Output the [X, Y] coordinate of the center of the cell containing the given text.  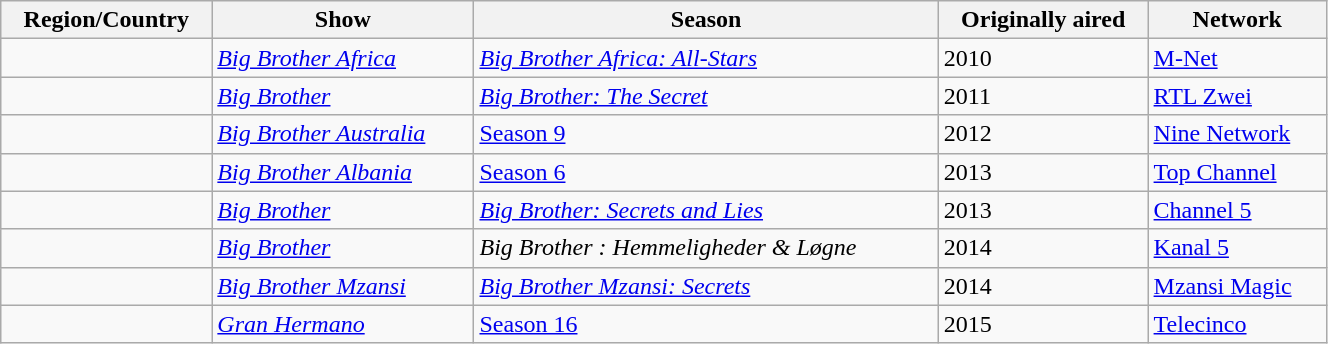
Channel 5 [1237, 210]
2010 [1043, 58]
Show [343, 20]
2012 [1043, 134]
Big Brother Mzansi [343, 286]
Kanal 5 [1237, 248]
Telecinco [1237, 324]
Nine Network [1237, 134]
Top Channel [1237, 172]
Region/Country [106, 20]
2011 [1043, 96]
Big Brother Africa: All-Stars [706, 58]
M-Net [1237, 58]
Gran Hermano [343, 324]
Big Brother : Hemmeligheder & Løgne [706, 248]
Big Brother Albania [343, 172]
2015 [1043, 324]
Mzansi Magic [1237, 286]
Season 9 [706, 134]
RTL Zwei [1237, 96]
Season 16 [706, 324]
Originally aired [1043, 20]
Network [1237, 20]
Big Brother Mzansi: Secrets [706, 286]
Big Brother Africa [343, 58]
Season [706, 20]
Big Brother: Secrets and Lies [706, 210]
Season 6 [706, 172]
Big Brother Australia [343, 134]
Big Brother: The Secret [706, 96]
